Scan for the cell matching the given text and deliver its (X, Y) coordinate at center. 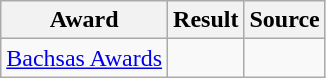
Result (206, 20)
Bachsas Awards (84, 58)
Source (284, 20)
Award (84, 20)
